Capture the cell that displays the provided text and extract its [X, Y] central coordinate. 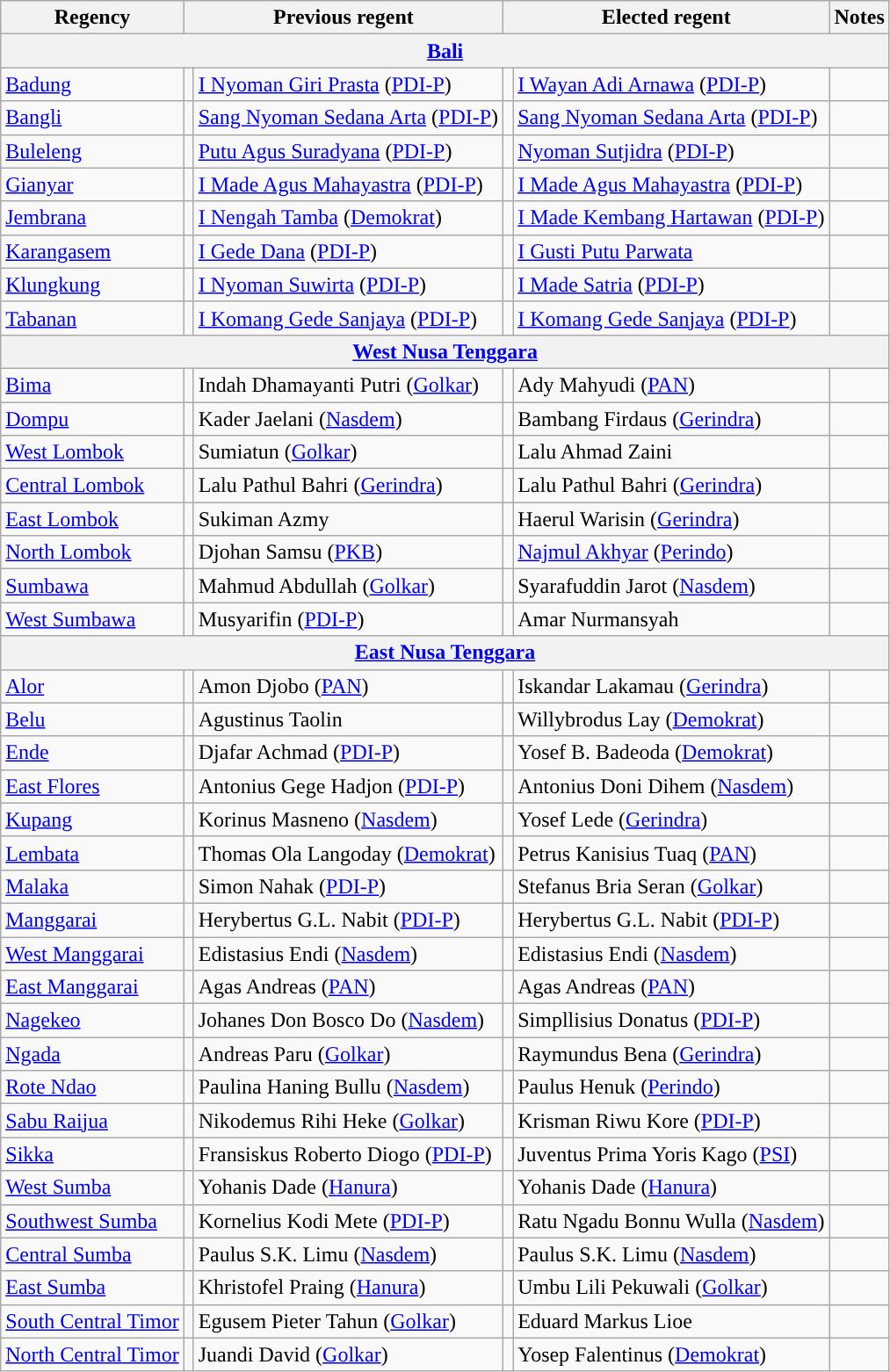
Agustinus Taolin [348, 719]
East Nusa Tenggara [445, 653]
Fransiskus Roberto Diogo (PDI-P) [348, 1154]
Sukiman Azmy [348, 519]
Central Sumba [92, 1254]
Tabanan [92, 318]
I Made Satria (PDI-P) [671, 285]
East Flores [92, 786]
Simpllisius Donatus (PDI-P) [671, 1021]
Djohan Samsu (PKB) [348, 552]
Raymundus Bena (Gerindra) [671, 1054]
Previous regent [343, 18]
Juandi David (Golkar) [348, 1354]
Amon Djobo (PAN) [348, 686]
West Sumba [92, 1188]
Putu Agus Suradyana (PDI-P) [348, 151]
Kornelius Kodi Mete (PDI-P) [348, 1221]
East Sumba [92, 1288]
Paulus Henuk (Perindo) [671, 1087]
I Made Kembang Hartawan (PDI-P) [671, 218]
I Gusti Putu Parwata [671, 251]
Eduard Markus Lioe [671, 1321]
I Nengah Tamba (Demokrat) [348, 218]
Klungkung [92, 285]
Belu [92, 719]
Bali [445, 51]
North Lombok [92, 552]
Najmul Akhyar (Perindo) [671, 552]
I Nyoman Suwirta (PDI-P) [348, 285]
Nyoman Sutjidra (PDI-P) [671, 151]
Musyarifin (PDI-P) [348, 619]
Paulina Haning Bullu (Nasdem) [348, 1087]
Southwest Sumba [92, 1221]
Central Lombok [92, 486]
I Gede Dana (PDI-P) [348, 251]
Syarafuddin Jarot (Nasdem) [671, 586]
Sumbawa [92, 586]
Egusem Pieter Tahun (Golkar) [348, 1321]
Mahmud Abdullah (Golkar) [348, 586]
Jembrana [92, 218]
Iskandar Lakamau (Gerindra) [671, 686]
I Nyoman Giri Prasta (PDI-P) [348, 84]
Haerul Warisin (Gerindra) [671, 519]
Thomas Ola Langoday (Demokrat) [348, 853]
Willybrodus Lay (Demokrat) [671, 719]
Manggarai [92, 920]
Simon Nahak (PDI-P) [348, 886]
Bangli [92, 118]
Djafar Achmad (PDI-P) [348, 753]
Dompu [92, 419]
Rote Ndao [92, 1087]
West Lombok [92, 452]
Ende [92, 753]
North Central Timor [92, 1354]
Ratu Ngadu Bonnu Wulla (Nasdem) [671, 1221]
Alor [92, 686]
West Nusa Tenggara [445, 351]
Karangasem [92, 251]
West Sumbawa [92, 619]
Yosep Falentinus (Demokrat) [671, 1354]
Buleleng [92, 151]
Nikodemus Rihi Heke (Golkar) [348, 1121]
Stefanus Bria Seran (Golkar) [671, 886]
Bambang Firdaus (Gerindra) [671, 419]
South Central Timor [92, 1321]
Korinus Masneno (Nasdem) [348, 820]
Kupang [92, 820]
Elected regent [666, 18]
Juventus Prima Yoris Kago (PSI) [671, 1154]
Johanes Don Bosco Do (Nasdem) [348, 1021]
Khristofel Praing (Hanura) [348, 1288]
Umbu Lili Pekuwali (Golkar) [671, 1288]
Andreas Paru (Golkar) [348, 1054]
Petrus Kanisius Tuaq (PAN) [671, 853]
Notes [859, 18]
Ngada [92, 1054]
Antonius Gege Hadjon (PDI-P) [348, 786]
Regency [92, 18]
Sumiatun (Golkar) [348, 452]
Krisman Riwu Kore (PDI-P) [671, 1121]
I Wayan Adi Arnawa (PDI-P) [671, 84]
Lalu Ahmad Zaini [671, 452]
Badung [92, 84]
Amar Nurmansyah [671, 619]
Lembata [92, 853]
Sabu Raijua [92, 1121]
Kader Jaelani (Nasdem) [348, 419]
Antonius Doni Dihem (Nasdem) [671, 786]
Sikka [92, 1154]
Indah Dhamayanti Putri (Golkar) [348, 385]
Nagekeo [92, 1021]
East Lombok [92, 519]
Malaka [92, 886]
Yosef B. Badeoda (Demokrat) [671, 753]
East Manggarai [92, 987]
West Manggarai [92, 953]
Ady Mahyudi (PAN) [671, 385]
Gianyar [92, 184]
Bima [92, 385]
Yosef Lede (Gerindra) [671, 820]
